Return the (x, y) coordinate for the center point of the cell that contains the specified text.  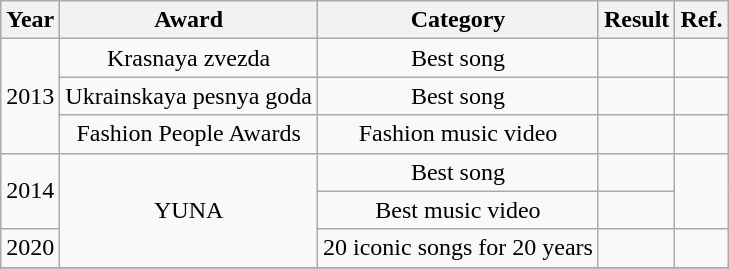
Year (30, 20)
2014 (30, 191)
Fashion People Awards (189, 134)
Ukrainskaya pesnya goda (189, 96)
Krasnaya zvezda (189, 58)
2013 (30, 96)
2020 (30, 248)
Category (458, 20)
Fashion music video (458, 134)
Result (636, 20)
20 iconic songs for 20 years (458, 248)
Best music video (458, 210)
Award (189, 20)
Ref. (702, 20)
YUNA (189, 210)
